Identify which cell holds the provided text, then report its (X, Y) central coordinate. 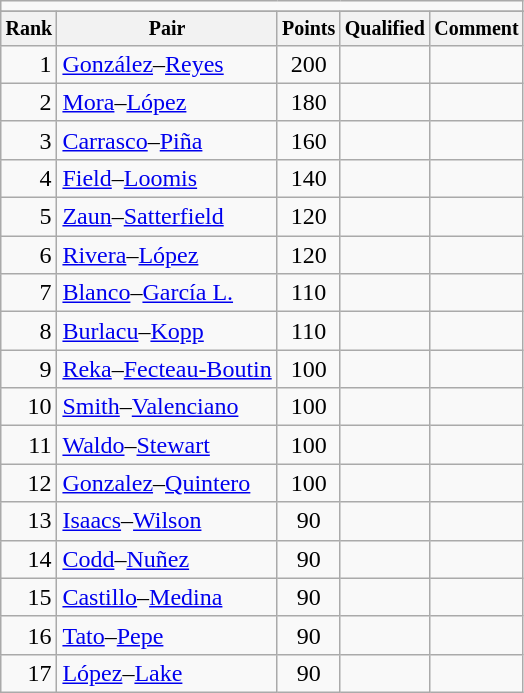
15 (29, 597)
9 (29, 369)
Pair (167, 28)
13 (29, 521)
Castillo–Medina (167, 597)
160 (308, 140)
López–Lake (167, 673)
Blanco–García L. (167, 293)
8 (29, 331)
Zaun–Satterfield (167, 217)
10 (29, 407)
Burlacu–Kopp (167, 331)
140 (308, 178)
200 (308, 64)
180 (308, 102)
16 (29, 635)
4 (29, 178)
12 (29, 483)
Tato–Pepe (167, 635)
2 (29, 102)
Gonzalez–Quintero (167, 483)
Mora–López (167, 102)
González–Reyes (167, 64)
Codd–Nuñez (167, 559)
Waldo–Stewart (167, 445)
Points (308, 28)
Rivera–López (167, 255)
14 (29, 559)
Qualified (384, 28)
6 (29, 255)
5 (29, 217)
11 (29, 445)
7 (29, 293)
Smith–Valenciano (167, 407)
Reka–Fecteau-Boutin (167, 369)
Isaacs–Wilson (167, 521)
3 (29, 140)
Rank (29, 28)
Carrasco–Piña (167, 140)
Comment (476, 28)
Field–Loomis (167, 178)
17 (29, 673)
1 (29, 64)
